Extract the (X, Y) coordinate from the center of the cell holding the provided text.  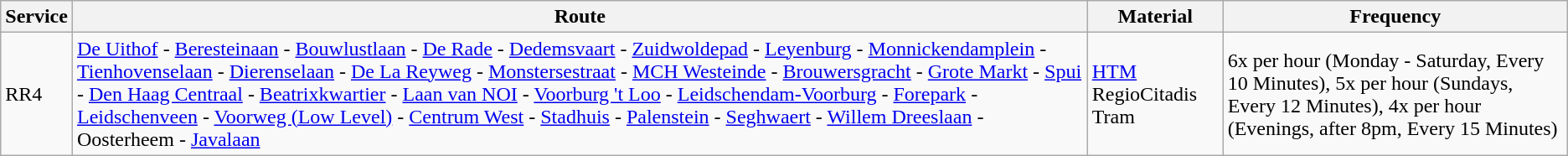
Frequency (1395, 17)
HTM RegioCitadis Tram (1155, 94)
Material (1155, 17)
6x per hour (Monday - Saturday, Every 10 Minutes), 5x per hour (Sundays, Every 12 Minutes), 4x per hour (Evenings, after 8pm, Every 15 Minutes) (1395, 94)
Service (37, 17)
Route (580, 17)
RR4 (37, 94)
